Return the (x, y) coordinate for the center point of the cell that contains the specified text.  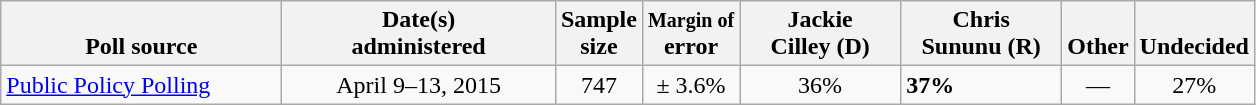
747 (598, 85)
Margin oferror (690, 34)
36% (820, 85)
— (1098, 85)
Samplesize (598, 34)
Date(s)administered (419, 34)
27% (1194, 85)
Undecided (1194, 34)
April 9–13, 2015 (419, 85)
± 3.6% (690, 85)
ChrisSununu (R) (982, 34)
Other (1098, 34)
Public Policy Polling (142, 85)
Poll source (142, 34)
37% (982, 85)
JackieCilley (D) (820, 34)
